Return [X, Y] of the center of cell containing provided text 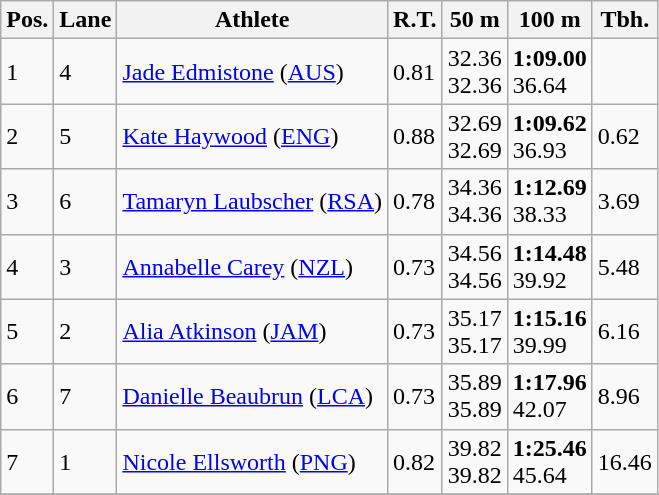
39.8239.82 [474, 462]
R.T. [416, 20]
Tamaryn Laubscher (RSA) [252, 202]
Lane [86, 20]
6.16 [624, 332]
1:25.4645.64 [550, 462]
1:09.0036.64 [550, 72]
1:14.4839.92 [550, 266]
Athlete [252, 20]
16.46 [624, 462]
1:17.9642.07 [550, 396]
Alia Atkinson (JAM) [252, 332]
32.3632.36 [474, 72]
50 m [474, 20]
Jade Edmistone (AUS) [252, 72]
32.6932.69 [474, 136]
1:15.1639.99 [550, 332]
Tbh. [624, 20]
8.96 [624, 396]
Danielle Beaubrun (LCA) [252, 396]
0.81 [416, 72]
1:09.6236.93 [550, 136]
3.69 [624, 202]
Kate Haywood (ENG) [252, 136]
35.1735.17 [474, 332]
0.78 [416, 202]
0.88 [416, 136]
100 m [550, 20]
Annabelle Carey (NZL) [252, 266]
34.3634.36 [474, 202]
34.5634.56 [474, 266]
Nicole Ellsworth (PNG) [252, 462]
1:12.6938.33 [550, 202]
5.48 [624, 266]
0.82 [416, 462]
0.62 [624, 136]
Pos. [28, 20]
35.8935.89 [474, 396]
